Detect which cell encompasses the target text, then output its [x, y] center coordinate. 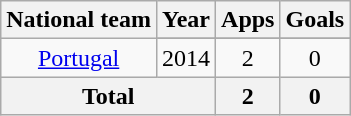
Year [186, 20]
Portugal [79, 58]
Goals [315, 20]
2014 [186, 58]
Total [108, 96]
Apps [248, 20]
National team [79, 20]
